For the text-containing cell, return its midpoint in [x, y] coordinate format. 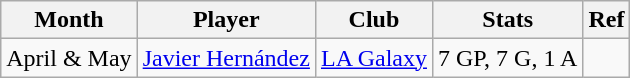
Javier Hernández [226, 58]
Month [69, 20]
Ref [606, 20]
April & May [69, 58]
LA Galaxy [374, 58]
Player [226, 20]
Stats [507, 20]
7 GP, 7 G, 1 A [507, 58]
Club [374, 20]
